Locate the cell with the specified text and output its (x, y) center coordinate. 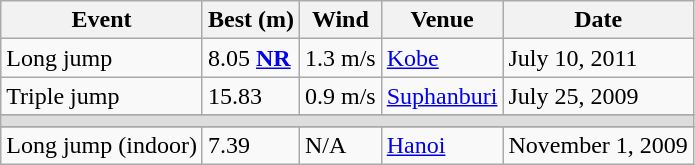
0.9 m/s (340, 96)
Triple jump (102, 96)
15.83 (250, 96)
Wind (340, 20)
Kobe (442, 58)
July 10, 2011 (598, 58)
Hanoi (442, 145)
July 25, 2009 (598, 96)
Date (598, 20)
1.3 m/s (340, 58)
Long jump (indoor) (102, 145)
Venue (442, 20)
November 1, 2009 (598, 145)
Event (102, 20)
N/A (340, 145)
7.39 (250, 145)
Best (m) (250, 20)
8.05 NR (250, 58)
Long jump (102, 58)
Suphanburi (442, 96)
